Extract the [x, y] coordinate from the center of the cell holding the provided text.  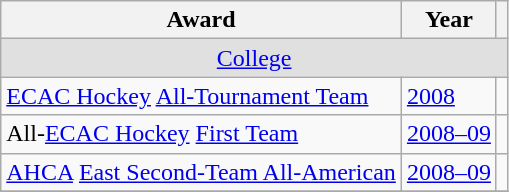
Award [202, 20]
Year [448, 20]
All-ECAC Hockey First Team [202, 134]
College [254, 58]
ECAC Hockey All-Tournament Team [202, 96]
AHCA East Second-Team All-American [202, 172]
2008 [448, 96]
